Detect which cell encompasses the target text, then output its (x, y) center coordinate. 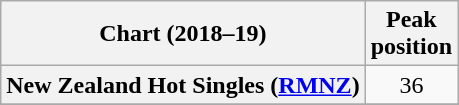
Peak position (411, 34)
Chart (2018–19) (183, 34)
36 (411, 85)
New Zealand Hot Singles (RMNZ) (183, 85)
